Output the (x, y) coordinate of the center of the cell containing the given text.  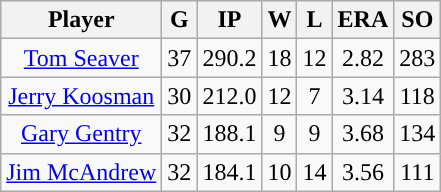
Jim McAndrew (82, 172)
W (280, 20)
118 (418, 96)
283 (418, 58)
2.82 (363, 58)
212.0 (230, 96)
3.14 (363, 96)
30 (180, 96)
188.1 (230, 134)
ERA (363, 20)
Jerry Koosman (82, 96)
SO (418, 20)
3.68 (363, 134)
7 (314, 96)
134 (418, 134)
L (314, 20)
37 (180, 58)
10 (280, 172)
G (180, 20)
111 (418, 172)
290.2 (230, 58)
IP (230, 20)
18 (280, 58)
Player (82, 20)
3.56 (363, 172)
Tom Seaver (82, 58)
184.1 (230, 172)
14 (314, 172)
Gary Gentry (82, 134)
